Extract the [x, y] coordinate from the center of the cell holding the provided text.  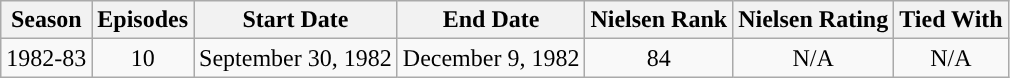
Episodes [143, 20]
End Date [491, 20]
September 30, 1982 [296, 58]
Tied With [951, 20]
Start Date [296, 20]
84 [659, 58]
December 9, 1982 [491, 58]
Nielsen Rank [659, 20]
Season [46, 20]
1982-83 [46, 58]
10 [143, 58]
Nielsen Rating [814, 20]
